Extract the [X, Y] coordinate from the center of the cell holding the provided text.  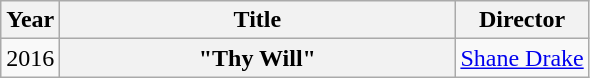
"Thy Will" [258, 58]
Year [30, 20]
Shane Drake [522, 58]
Director [522, 20]
2016 [30, 58]
Title [258, 20]
